For the text-containing cell, return its midpoint in (X, Y) coordinate format. 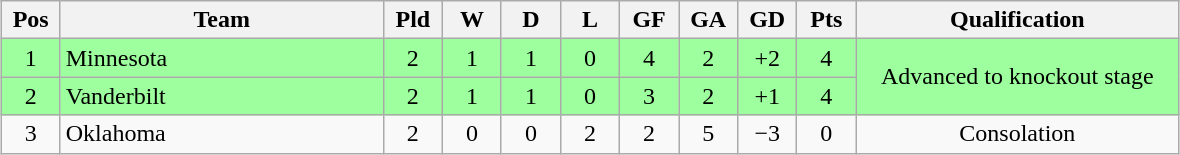
GA (708, 20)
Pos (30, 20)
D (530, 20)
Consolation (1018, 134)
Oklahoma (222, 134)
+1 (768, 96)
Vanderbilt (222, 96)
Minnesota (222, 58)
W (472, 20)
5 (708, 134)
Pts (826, 20)
Pld (412, 20)
GD (768, 20)
−3 (768, 134)
Advanced to knockout stage (1018, 77)
Qualification (1018, 20)
L (590, 20)
Team (222, 20)
+2 (768, 58)
GF (650, 20)
